Locate the cell with the specified text and output its [x, y] center coordinate. 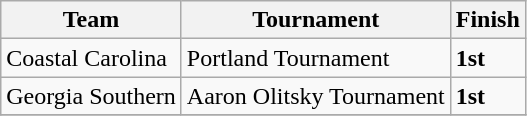
Portland Tournament [316, 58]
Coastal Carolina [92, 58]
Team [92, 20]
Finish [488, 20]
Tournament [316, 20]
Aaron Olitsky Tournament [316, 96]
Georgia Southern [92, 96]
